Extract the (x, y) coordinate from the center of the cell holding the provided text.  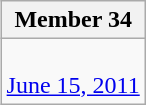
Member 34 (73, 20)
June 15, 2011 (73, 72)
